Find where the given text appears and provide that cell's center as (X, Y) coordinate. 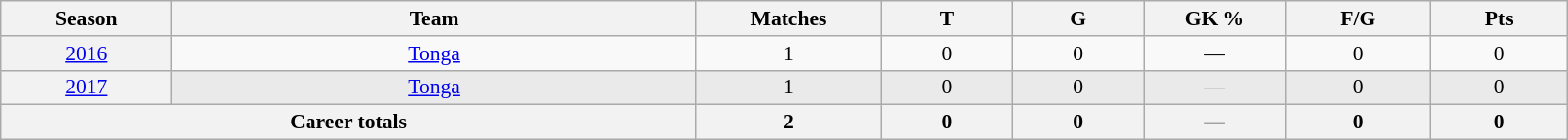
2016 (87, 53)
GK % (1215, 18)
F/G (1358, 18)
G (1078, 18)
Pts (1499, 18)
T (948, 18)
2017 (87, 87)
2 (788, 122)
Season (87, 18)
Team (434, 18)
Career totals (348, 122)
Matches (788, 18)
